Find where the given text appears and provide that cell's center as (X, Y) coordinate. 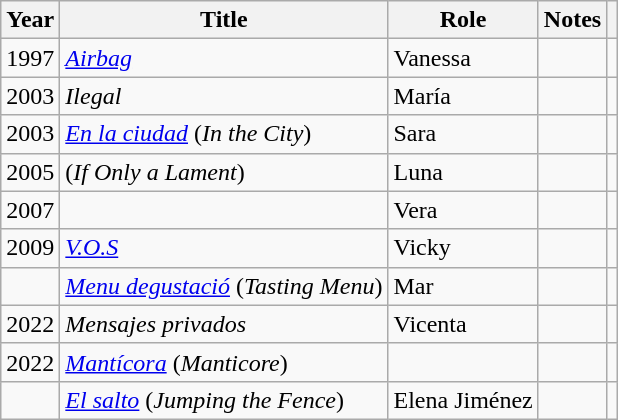
2009 (30, 248)
(If Only a Lament) (224, 172)
Mar (463, 286)
Vanessa (463, 58)
En la ciudad (In the City) (224, 134)
Vicky (463, 248)
2007 (30, 210)
Menu degustació (Tasting Menu) (224, 286)
2005 (30, 172)
Year (30, 20)
Sara (463, 134)
Mensajes privados (224, 324)
Airbag (224, 58)
Title (224, 20)
El salto (Jumping the Fence) (224, 400)
María (463, 96)
Ilegal (224, 96)
V.O.S (224, 248)
1997 (30, 58)
Mantícora (Manticore) (224, 362)
Role (463, 20)
Notes (572, 20)
Vicenta (463, 324)
Vera (463, 210)
Luna (463, 172)
Elena Jiménez (463, 400)
